Determine the [x, y] coordinate at the center of the cell enclosing the given text.  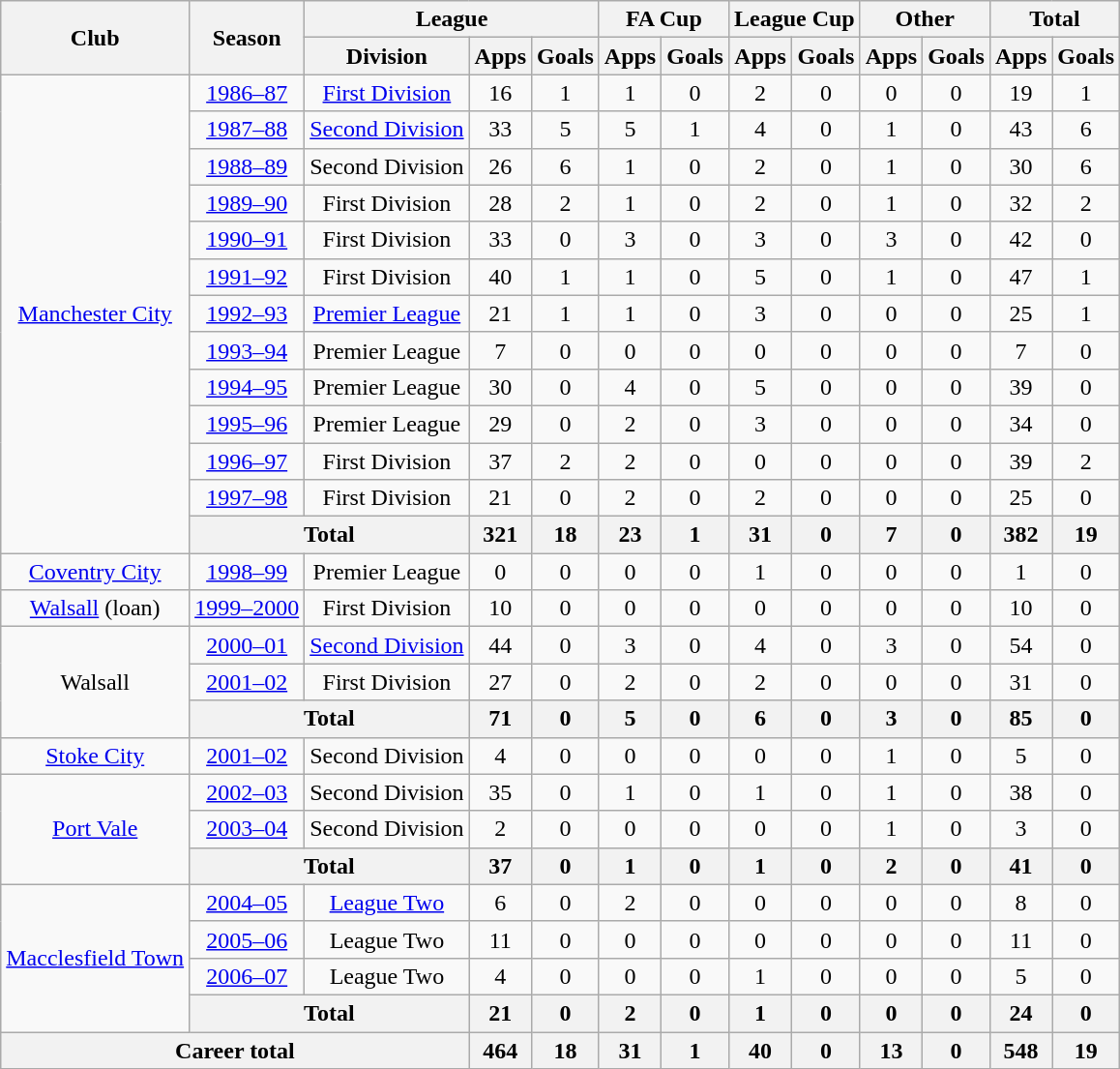
13 [891, 1050]
1995–96 [248, 424]
1999–2000 [248, 609]
Port Vale [95, 829]
548 [1020, 1050]
Stoke City [95, 756]
321 [500, 535]
2006–07 [248, 976]
Other [925, 19]
1997–98 [248, 498]
42 [1020, 240]
43 [1020, 130]
29 [500, 424]
1986–87 [248, 93]
Career total [235, 1050]
Manchester City [95, 313]
2004–05 [248, 903]
464 [500, 1050]
26 [500, 166]
54 [1020, 645]
2002–03 [248, 792]
1990–91 [248, 240]
Club [95, 38]
1998–99 [248, 572]
23 [630, 535]
League Cup [794, 19]
Coventry City [95, 572]
1993–94 [248, 350]
24 [1020, 1013]
27 [500, 682]
1994–95 [248, 387]
Division [387, 56]
1989–90 [248, 203]
44 [500, 645]
85 [1020, 719]
41 [1020, 866]
35 [500, 792]
2003–04 [248, 829]
382 [1020, 535]
1991–92 [248, 277]
1987–88 [248, 130]
1992–93 [248, 313]
38 [1020, 792]
47 [1020, 277]
2000–01 [248, 645]
34 [1020, 424]
Season [248, 38]
71 [500, 719]
2005–06 [248, 939]
League [453, 19]
Walsall [95, 682]
1988–89 [248, 166]
1996–97 [248, 461]
28 [500, 203]
32 [1020, 203]
Walsall (loan) [95, 609]
FA Cup [663, 19]
16 [500, 93]
Macclesfield Town [95, 958]
8 [1020, 903]
